From the cell containing the given text, extract its center point as (x, y) coordinate. 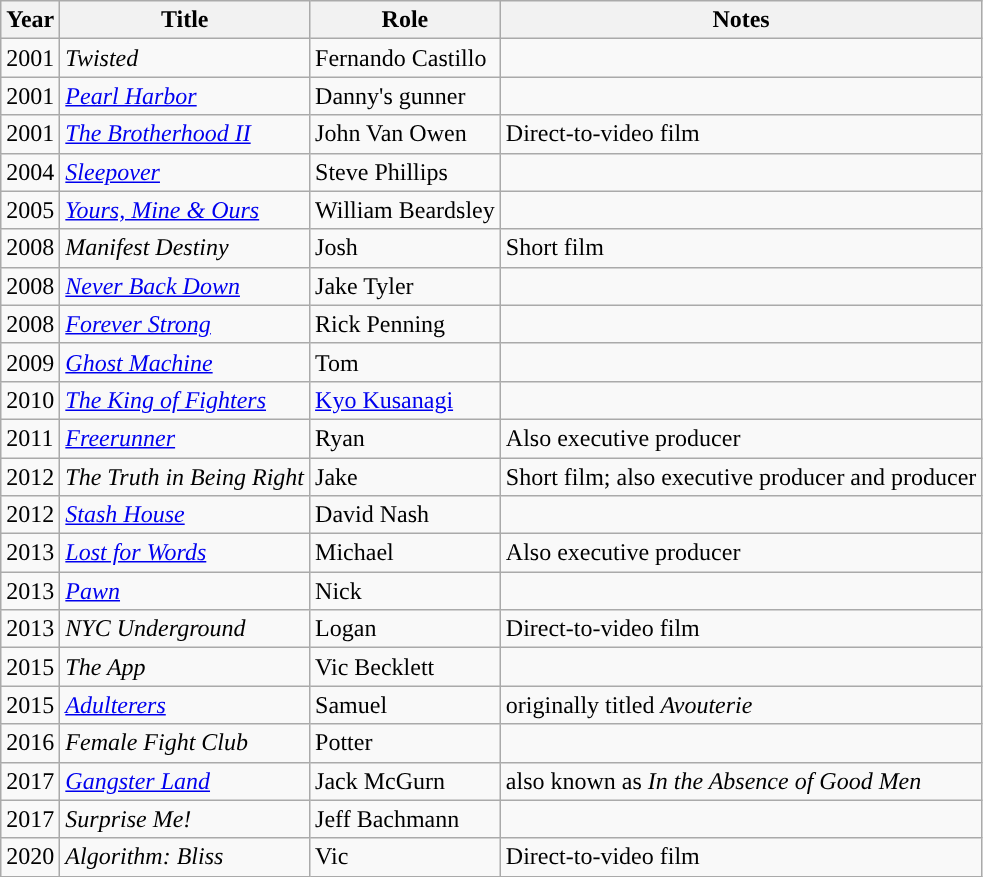
2010 (30, 400)
2011 (30, 438)
Manifest Destiny (185, 248)
Rick Penning (406, 324)
Michael (406, 553)
The Brotherhood II (185, 134)
2016 (30, 743)
Freerunner (185, 438)
Danny's gunner (406, 96)
Algorithm: Bliss (185, 857)
originally titled Avouterie (741, 705)
Fernando Castillo (406, 58)
William Beardsley (406, 210)
Short film (741, 248)
David Nash (406, 515)
Adulterers (185, 705)
Yours, Mine & Ours (185, 210)
Pearl Harbor (185, 96)
Female Fight Club (185, 743)
Logan (406, 629)
Jake (406, 477)
Stash House (185, 515)
John Van Owen (406, 134)
Kyo Kusanagi (406, 400)
2009 (30, 362)
The King of Fighters (185, 400)
Role (406, 20)
Nick (406, 591)
Short film; also executive producer and producer (741, 477)
Tom (406, 362)
Steve Phillips (406, 172)
Gangster Land (185, 781)
Potter (406, 743)
Title (185, 20)
Surprise Me! (185, 819)
Never Back Down (185, 286)
Jack McGurn (406, 781)
2005 (30, 210)
2004 (30, 172)
Year (30, 20)
2020 (30, 857)
Lost for Words (185, 553)
Jake Tyler (406, 286)
Samuel (406, 705)
Vic Becklett (406, 667)
Forever Strong (185, 324)
Jeff Bachmann (406, 819)
Sleepover (185, 172)
also known as In the Absence of Good Men (741, 781)
Ghost Machine (185, 362)
The App (185, 667)
Twisted (185, 58)
Notes (741, 20)
Ryan (406, 438)
Vic (406, 857)
Josh (406, 248)
NYC Underground (185, 629)
Pawn (185, 591)
The Truth in Being Right (185, 477)
